Find where the given text appears and provide that cell's center as [X, Y] coordinate. 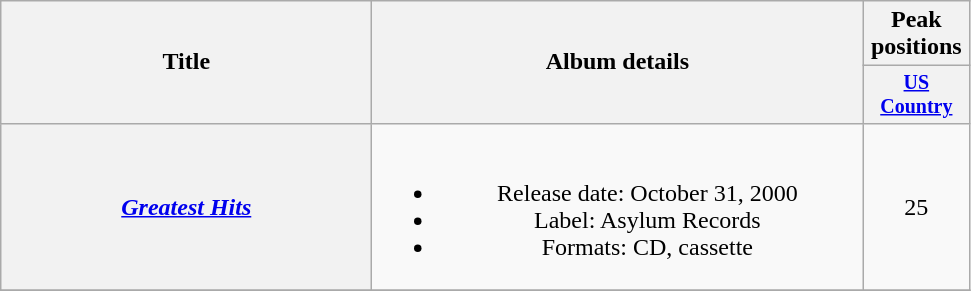
Peak positions [916, 34]
Title [186, 62]
Release date: October 31, 2000Label: Asylum RecordsFormats: CD, cassette [618, 206]
25 [916, 206]
Album details [618, 62]
US Country [916, 94]
Greatest Hits [186, 206]
